Locate the cell with the specified text and output its (x, y) center coordinate. 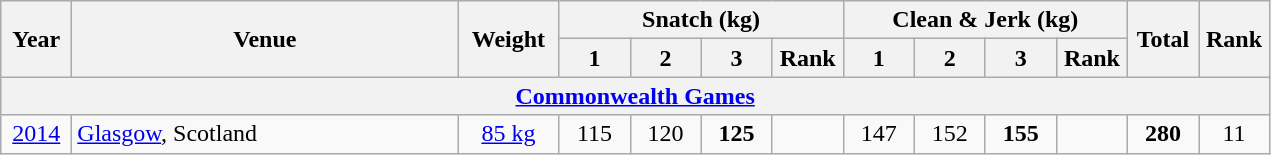
115 (594, 134)
Commonwealth Games (636, 96)
147 (878, 134)
155 (1020, 134)
Snatch (kg) (701, 20)
2014 (36, 134)
120 (666, 134)
152 (950, 134)
85 kg (508, 134)
11 (1234, 134)
Glasgow, Scotland (265, 134)
Total (1162, 39)
Clean & Jerk (kg) (985, 20)
125 (736, 134)
Weight (508, 39)
280 (1162, 134)
Year (36, 39)
Venue (265, 39)
